Provide the (x, y) coordinate of the cell's center where the given text is located.  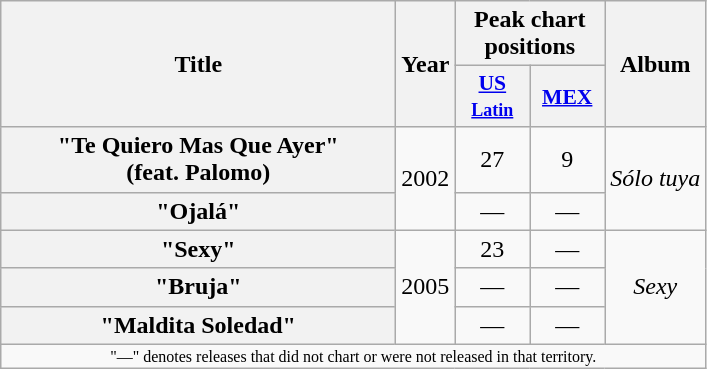
Album (656, 64)
"Bruja" (198, 287)
"Maldita Soledad" (198, 325)
2005 (426, 287)
"Ojalá" (198, 211)
Sólo tuya (656, 178)
Sexy (656, 287)
Peak chart positions (530, 34)
Title (198, 64)
"Te Quiero Mas Que Ayer" (feat. Palomo) (198, 160)
USLatin (492, 96)
MEX (568, 96)
Year (426, 64)
"—" denotes releases that did not chart or were not released in that territory. (354, 356)
27 (492, 160)
2002 (426, 178)
9 (568, 160)
23 (492, 249)
"Sexy" (198, 249)
